Detect which cell encompasses the target text, then output its [X, Y] center coordinate. 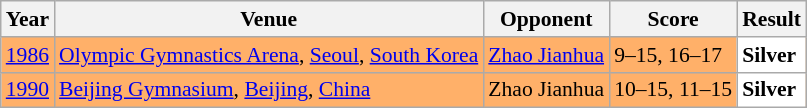
Year [28, 19]
Venue [268, 19]
Opponent [546, 19]
10–15, 11–15 [673, 90]
1986 [28, 55]
Result [772, 19]
Beijing Gymnasium, Beijing, China [268, 90]
9–15, 16–17 [673, 55]
1990 [28, 90]
Score [673, 19]
Olympic Gymnastics Arena, Seoul, South Korea [268, 55]
